Determine the (X, Y) coordinate at the center of the cell enclosing the given text.  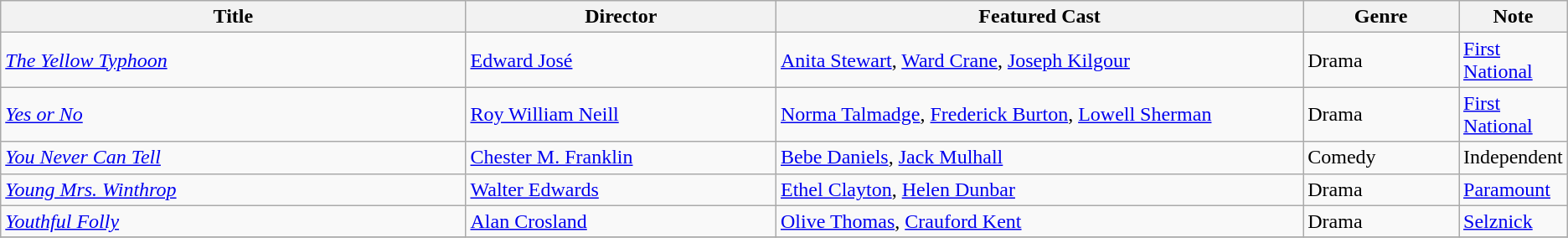
The Yellow Typhoon (233, 60)
Youthful Folly (233, 221)
Director (622, 17)
Alan Crosland (622, 221)
Genre (1381, 17)
Olive Thomas, Crauford Kent (1039, 221)
Young Mrs. Winthrop (233, 189)
Yes or No (233, 114)
Note (1514, 17)
Title (233, 17)
Walter Edwards (622, 189)
Ethel Clayton, Helen Dunbar (1039, 189)
Comedy (1381, 158)
Roy William Neill (622, 114)
You Never Can Tell (233, 158)
Featured Cast (1039, 17)
Paramount (1514, 189)
Edward José (622, 60)
Anita Stewart, Ward Crane, Joseph Kilgour (1039, 60)
Chester M. Franklin (622, 158)
Bebe Daniels, Jack Mulhall (1039, 158)
Selznick (1514, 221)
Independent (1514, 158)
Norma Talmadge, Frederick Burton, Lowell Sherman (1039, 114)
